For the text-containing cell, return its midpoint in [X, Y] coordinate format. 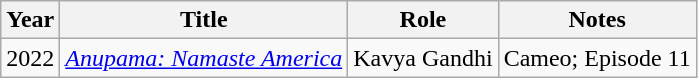
Anupama: Namaste America [204, 58]
Year [30, 20]
Role [423, 20]
Cameo; Episode 11 [597, 58]
Kavya Gandhi [423, 58]
Title [204, 20]
2022 [30, 58]
Notes [597, 20]
